Capture the cell that displays the provided text and extract its (x, y) central coordinate. 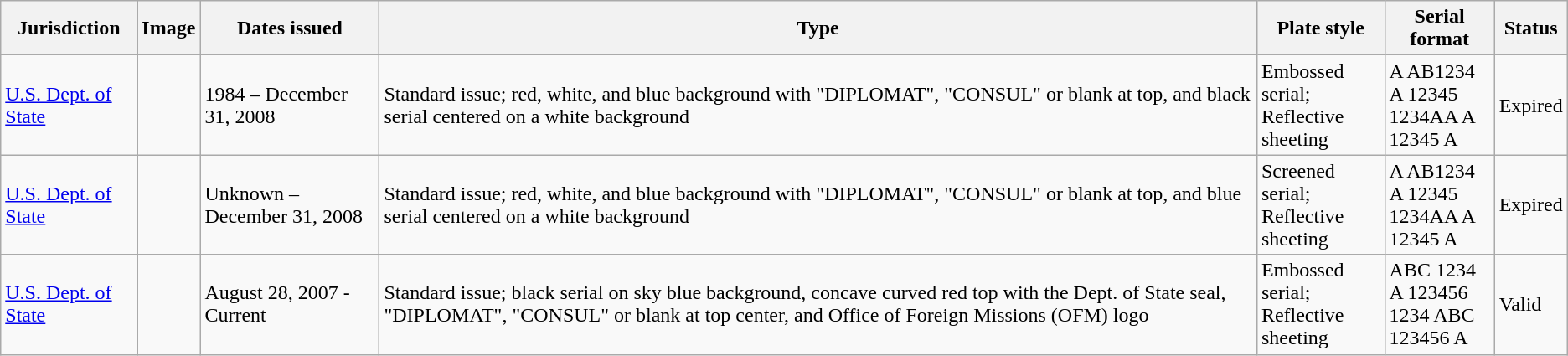
Valid (1531, 305)
Plate style (1320, 28)
August 28, 2007 - Current (290, 305)
Type (818, 28)
Standard issue; red, white, and blue background with "DIPLOMAT", "CONSUL" or blank at top, and blue serial centered on a white background (818, 204)
Dates issued (290, 28)
Unknown – December 31, 2008 (290, 204)
Image (169, 28)
ABC 1234A 1234561234 ABC123456 A (1439, 305)
Jurisdiction (69, 28)
Screened serial;Reflective sheeting (1320, 204)
Serial format (1439, 28)
Status (1531, 28)
Standard issue; red, white, and blue background with "DIPLOMAT", "CONSUL" or blank at top, and black serial centered on a white background (818, 106)
1984 – December 31, 2008 (290, 106)
